For the text-containing cell, return its midpoint in [X, Y] coordinate format. 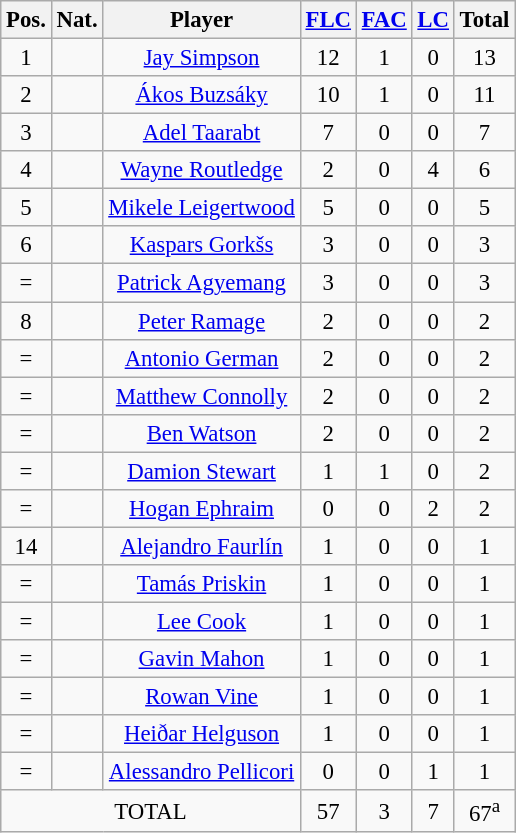
LC [433, 20]
Damion Stewart [202, 471]
11 [484, 95]
Total [484, 20]
Nat. [77, 20]
Patrick Agyemang [202, 283]
Adel Taarabt [202, 133]
57 [328, 811]
8 [26, 321]
Kaspars Gorkšs [202, 245]
Matthew Connolly [202, 396]
Rowan Vine [202, 697]
Mikele Leigertwood [202, 208]
Tamás Priskin [202, 584]
Wayne Routledge [202, 170]
13 [484, 58]
TOTAL [150, 811]
67a [484, 811]
Peter Ramage [202, 321]
Pos. [26, 20]
FAC [384, 20]
Antonio German [202, 358]
Alejandro Faurlín [202, 546]
Gavin Mahon [202, 659]
Lee Cook [202, 621]
10 [328, 95]
Alessandro Pellicori [202, 772]
Heiðar Helguson [202, 734]
14 [26, 546]
Ákos Buzsáky [202, 95]
Hogan Ephraim [202, 509]
FLC [328, 20]
12 [328, 58]
Jay Simpson [202, 58]
Ben Watson [202, 433]
Player [202, 20]
